Output the (X, Y) coordinate of the center of the cell containing the given text.  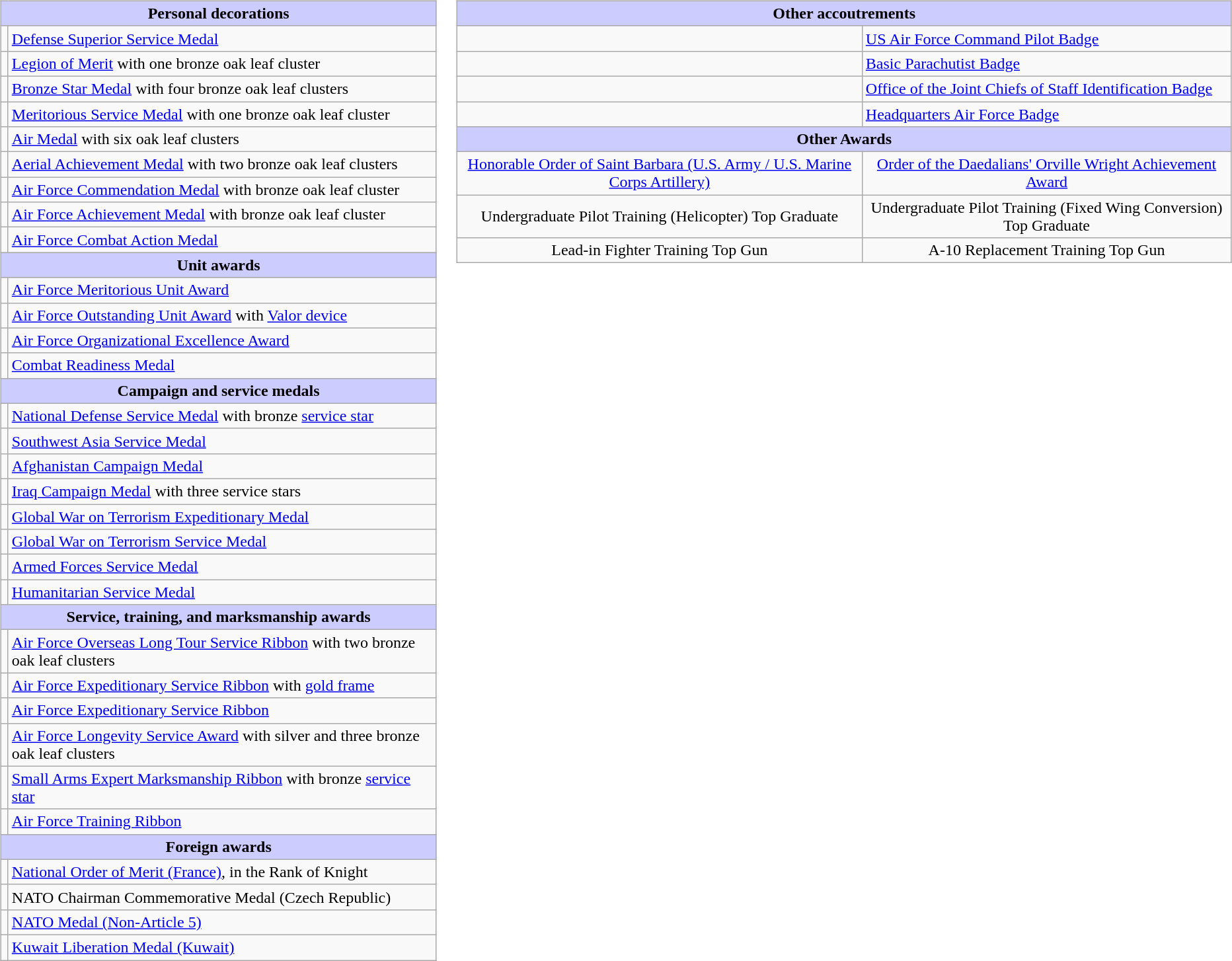
Afghanistan Campaign Medal (222, 466)
Global War on Terrorism Expeditionary Medal (222, 516)
Air Force Expeditionary Service Ribbon with gold frame (222, 685)
Air Force Meritorious Unit Award (222, 290)
Air Force Commendation Medal with bronze oak leaf cluster (222, 190)
Combat Readiness Medal (222, 365)
Personal decorations (218, 13)
Iraq Campaign Medal with three service stars (222, 491)
Order of the Daedalians' Orville Wright Achievement Award (1046, 173)
Global War on Terrorism Service Medal (222, 542)
Aerial Achievement Medal with two bronze oak leaf clusters (222, 165)
Air Medal with six oak leaf clusters (222, 139)
Undergraduate Pilot Training (Fixed Wing Conversion) Top Graduate (1046, 217)
Air Force Training Ribbon (222, 822)
Kuwait Liberation Medal (Kuwait) (222, 947)
Air Force Outstanding Unit Award with Valor device (222, 315)
Air Force Expeditionary Service Ribbon (222, 711)
Air Force Achievement Medal with bronze oak leaf cluster (222, 215)
Honorable Order of Saint Barbara (U.S. Army / U.S. Marine Corps Artillery) (660, 173)
NATO Medal (Non-Article 5) (222, 922)
Office of the Joint Chiefs of Staff Identification Badge (1046, 89)
US Air Force Command Pilot Badge (1046, 38)
Unit awards (218, 265)
Other accoutrements (845, 13)
Air Force Organizational Excellence Award (222, 340)
National Defense Service Medal with bronze service star (222, 416)
Legion of Merit with one bronze oak leaf cluster (222, 63)
Other Awards (845, 139)
National Order of Merit (France), in the Rank of Knight (222, 872)
Bronze Star Medal with four bronze oak leaf clusters (222, 89)
Air Force Combat Action Medal (222, 240)
Headquarters Air Force Badge (1046, 114)
Humanitarian Service Medal (222, 592)
Undergraduate Pilot Training (Helicopter) Top Graduate (660, 217)
Meritorious Service Medal with one bronze oak leaf cluster (222, 114)
Defense Superior Service Medal (222, 38)
Southwest Asia Service Medal (222, 441)
Air Force Overseas Long Tour Service Ribbon with two bronze oak leaf clusters (222, 652)
Air Force Longevity Service Award with silver and three bronze oak leaf clusters (222, 744)
NATO Chairman Commemorative Medal (Czech Republic) (222, 897)
Service, training, and marksmanship awards (218, 617)
Armed Forces Service Medal (222, 567)
Campaign and service medals (218, 391)
Small Arms Expert Marksmanship Ribbon with bronze service star (222, 788)
Basic Parachutist Badge (1046, 63)
Lead-in Fighter Training Top Gun (660, 250)
Foreign awards (218, 847)
A-10 Replacement Training Top Gun (1046, 250)
